Output the (X, Y) coordinate of the center of the cell containing the given text.  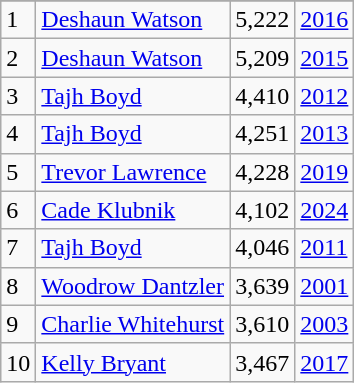
6 (18, 210)
4,228 (262, 172)
9 (18, 324)
2015 (324, 58)
7 (18, 248)
3,467 (262, 362)
1 (18, 20)
2012 (324, 96)
8 (18, 286)
3,639 (262, 286)
2011 (324, 248)
2019 (324, 172)
2 (18, 58)
4 (18, 134)
Trevor Lawrence (133, 172)
10 (18, 362)
4,102 (262, 210)
2001 (324, 286)
Kelly Bryant (133, 362)
Cade Klubnik (133, 210)
Charlie Whitehurst (133, 324)
2013 (324, 134)
3 (18, 96)
2016 (324, 20)
2017 (324, 362)
4,251 (262, 134)
4,410 (262, 96)
3,610 (262, 324)
5,209 (262, 58)
2003 (324, 324)
2024 (324, 210)
5,222 (262, 20)
Woodrow Dantzler (133, 286)
5 (18, 172)
4,046 (262, 248)
